Output the (x, y) coordinate of the center of the cell containing the given text.  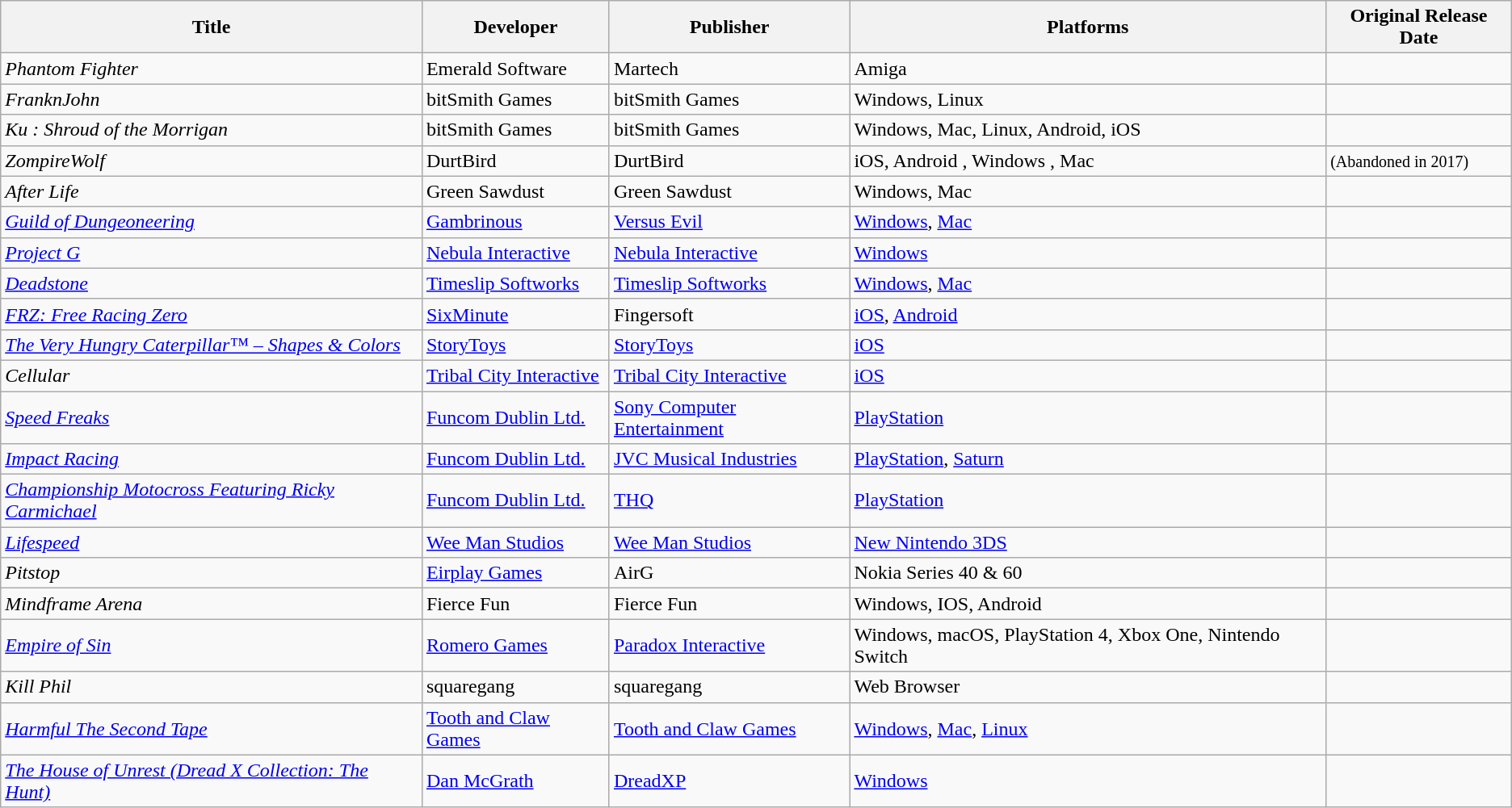
Nokia Series 40 & 60 (1088, 573)
FranknJohn (212, 99)
Mindframe Arena (212, 604)
SixMinute (515, 314)
Windows, macOS, PlayStation 4, Xbox One, Nintendo Switch (1088, 646)
AirG (729, 573)
Lifespeed (212, 542)
Phantom Fighter (212, 69)
Martech (729, 69)
Pitstop (212, 573)
The Very Hungry Caterpillar™ – Shapes & Colors (212, 345)
Versus Evil (729, 222)
Eirplay Games (515, 573)
Amiga (1088, 69)
Empire of Sin (212, 646)
iOS, Android , Windows , Mac (1088, 161)
Publisher (729, 27)
FRZ: Free Racing Zero (212, 314)
Platforms (1088, 27)
Web Browser (1088, 687)
Ku : Shroud of the Morrigan (212, 130)
JVC Musical Industries (729, 459)
Emerald Software (515, 69)
Windows, Mac, Linux, Android, iOS (1088, 130)
Speed Freaks (212, 417)
DreadXP (729, 781)
Windows, Linux (1088, 99)
Guild of Dungeoneering (212, 222)
PlayStation, Saturn (1088, 459)
Title (212, 27)
iOS, Android (1088, 314)
ZompireWolf (212, 161)
Project G (212, 253)
Paradox Interactive (729, 646)
New Nintendo 3DS (1088, 542)
Windows, Mac, Linux (1088, 728)
(Abandoned in 2017) (1419, 161)
Developer (515, 27)
Fingersoft (729, 314)
Romero Games (515, 646)
The House of Unrest (Dread X Collection: The Hunt) (212, 781)
Gambrinous (515, 222)
Championship Motocross Featuring Ricky Carmichael (212, 500)
Deadstone (212, 283)
Windows, IOS, Android (1088, 604)
THQ (729, 500)
Dan McGrath (515, 781)
Kill Phil (212, 687)
Sony Computer Entertainment (729, 417)
Harmful The Second Tape (212, 728)
Impact Racing (212, 459)
Original Release Date (1419, 27)
Cellular (212, 375)
After Life (212, 191)
